Return [X, Y] of the center of cell containing provided text 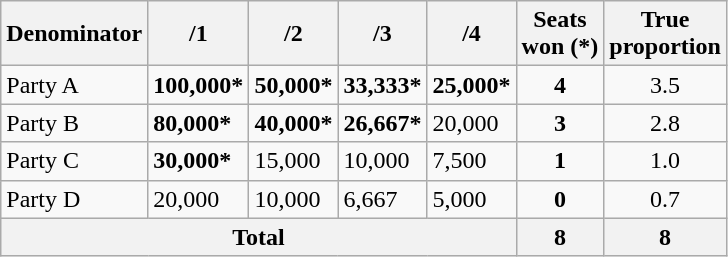
Party D [74, 199]
True proportion [666, 34]
50,000* [294, 85]
4 [560, 85]
33,333* [382, 85]
7,500 [472, 161]
15,000 [294, 161]
Total [258, 237]
5,000 [472, 199]
25,000* [472, 85]
/3 [382, 34]
/4 [472, 34]
6,667 [382, 199]
3 [560, 123]
40,000* [294, 123]
Party C [74, 161]
0 [560, 199]
1 [560, 161]
3.5 [666, 85]
100,000* [198, 85]
/2 [294, 34]
Seats won (*) [560, 34]
Party A [74, 85]
30,000* [198, 161]
2.8 [666, 123]
26,667* [382, 123]
80,000* [198, 123]
Denominator [74, 34]
0.7 [666, 199]
/1 [198, 34]
1.0 [666, 161]
Party B [74, 123]
